Scan for the cell matching the given text and deliver its [x, y] coordinate at center. 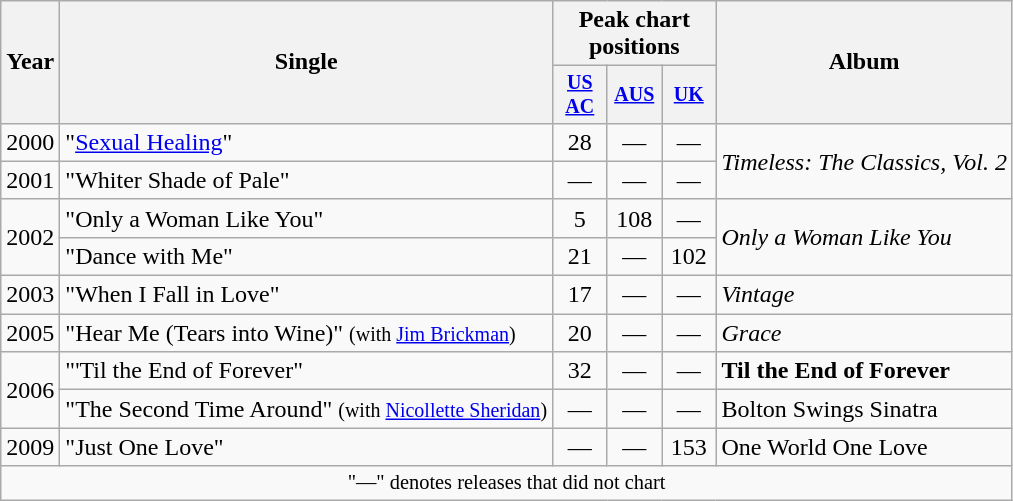
2009 [30, 447]
AUS [634, 94]
2003 [30, 295]
32 [580, 371]
17 [580, 295]
Til the End of Forever [864, 371]
"Just One Love" [306, 447]
"Hear Me (Tears into Wine)" (with Jim Brickman) [306, 333]
"Only a Woman Like You" [306, 218]
Timeless: The Classics, Vol. 2 [864, 161]
2005 [30, 333]
102 [689, 256]
108 [634, 218]
"When I Fall in Love" [306, 295]
Bolton Swings Sinatra [864, 409]
"—" denotes releases that did not chart [507, 483]
Album [864, 62]
"The Second Time Around" (with Nicollette Sheridan) [306, 409]
UK [689, 94]
Single [306, 62]
Grace [864, 333]
2002 [30, 237]
2001 [30, 180]
21 [580, 256]
20 [580, 333]
Year [30, 62]
153 [689, 447]
Vintage [864, 295]
5 [580, 218]
28 [580, 142]
One World One Love [864, 447]
US AC [580, 94]
"Whiter Shade of Pale" [306, 180]
2006 [30, 390]
2000 [30, 142]
"Dance with Me" [306, 256]
"Sexual Healing" [306, 142]
Peak chart positions [634, 34]
Only a Woman Like You [864, 237]
"'Til the End of Forever" [306, 371]
